Identify which cell holds the provided text, then report its (x, y) central coordinate. 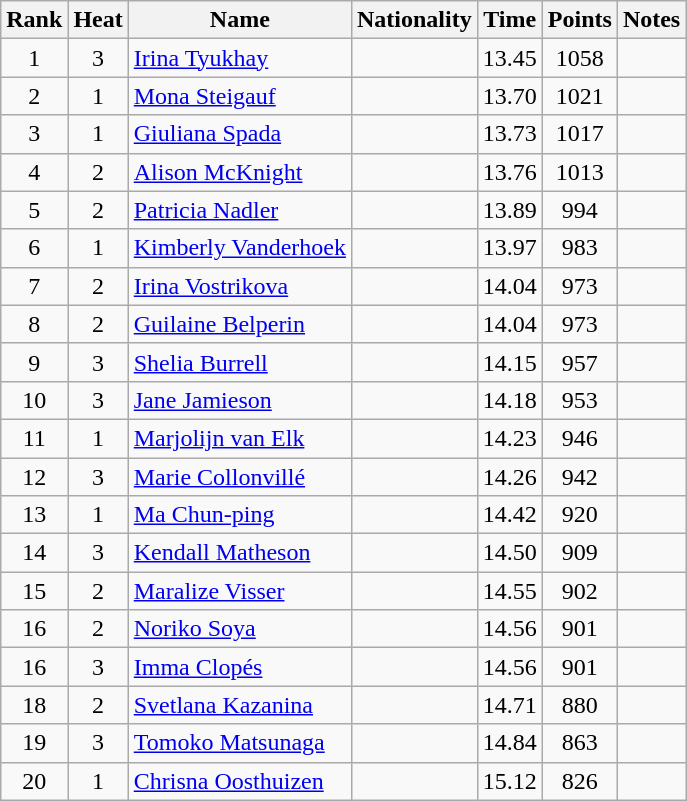
Maralize Visser (240, 591)
Nationality (414, 20)
9 (34, 362)
5 (34, 210)
13.76 (510, 172)
14.42 (510, 515)
994 (580, 210)
Shelia Burrell (240, 362)
13.97 (510, 248)
Ma Chun-ping (240, 515)
11 (34, 438)
Notes (651, 20)
Patricia Nadler (240, 210)
Svetlana Kazanina (240, 705)
920 (580, 515)
946 (580, 438)
Imma Clopés (240, 667)
Alison McKnight (240, 172)
14.71 (510, 705)
942 (580, 477)
Irina Vostrikova (240, 286)
Noriko Soya (240, 629)
Tomoko Matsunaga (240, 743)
Irina Tyukhay (240, 58)
13.89 (510, 210)
18 (34, 705)
19 (34, 743)
1021 (580, 96)
14.50 (510, 553)
953 (580, 400)
14.18 (510, 400)
14.55 (510, 591)
Rank (34, 20)
Giuliana Spada (240, 134)
1017 (580, 134)
Points (580, 20)
14.26 (510, 477)
Kimberly Vanderhoek (240, 248)
7 (34, 286)
14.15 (510, 362)
13 (34, 515)
909 (580, 553)
14.23 (510, 438)
Name (240, 20)
15.12 (510, 781)
15 (34, 591)
4 (34, 172)
1058 (580, 58)
13.70 (510, 96)
Marjolijn van Elk (240, 438)
Time (510, 20)
983 (580, 248)
14 (34, 553)
Chrisna Oosthuizen (240, 781)
Mona Steigauf (240, 96)
863 (580, 743)
12 (34, 477)
6 (34, 248)
Kendall Matheson (240, 553)
880 (580, 705)
957 (580, 362)
Jane Jamieson (240, 400)
Guilaine Belperin (240, 324)
20 (34, 781)
8 (34, 324)
14.84 (510, 743)
826 (580, 781)
902 (580, 591)
13.73 (510, 134)
10 (34, 400)
13.45 (510, 58)
Heat (98, 20)
Marie Collonvillé (240, 477)
1013 (580, 172)
